Output the [X, Y] coordinate of the center of the cell containing the given text.  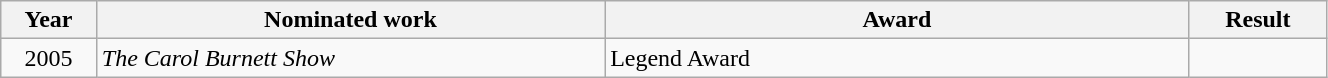
Award [898, 20]
2005 [49, 58]
Legend Award [898, 58]
The Carol Burnett Show [350, 58]
Year [49, 20]
Result [1258, 20]
Nominated work [350, 20]
